From the cell containing the given text, extract its center point as (X, Y) coordinate. 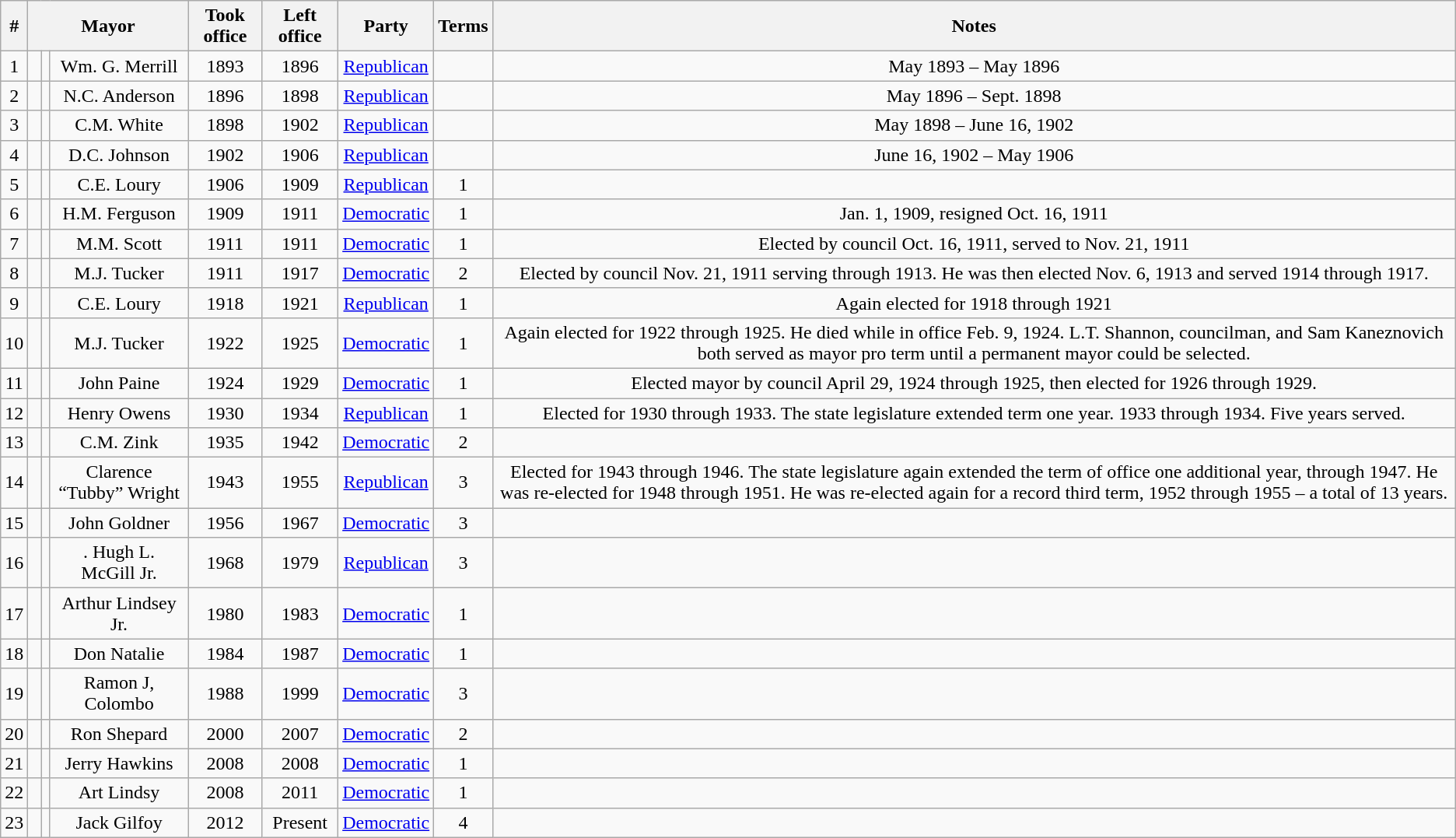
20 (14, 734)
John Goldner (119, 523)
1988 (225, 694)
13 (14, 443)
1999 (300, 694)
1934 (300, 413)
May 1898 – June 16, 1902 (974, 125)
Party (386, 26)
1979 (300, 563)
1956 (225, 523)
1983 (300, 613)
May 1893 – May 1896 (974, 66)
14 (14, 482)
June 16, 1902 – May 1906 (974, 155)
6 (14, 214)
1968 (225, 563)
1893 (225, 66)
1922 (225, 342)
12 (14, 413)
19 (14, 694)
May 1896 – Sept. 1898 (974, 96)
1980 (225, 613)
1955 (300, 482)
1984 (225, 654)
1942 (300, 443)
C.M. Zink (119, 443)
Ron Shepard (119, 734)
Elected for 1930 through 1933. The state legislature extended term one year. 1933 through 1934. Five years served. (974, 413)
1918 (225, 303)
1925 (300, 342)
18 (14, 654)
2007 (300, 734)
Clarence “Tubby” Wright (119, 482)
5 (14, 184)
7 (14, 244)
Art Lindsy (119, 793)
N.C. Anderson (119, 96)
1943 (225, 482)
1921 (300, 303)
1987 (300, 654)
D.C. Johnson (119, 155)
17 (14, 613)
Wm. G. Merrill (119, 66)
16 (14, 563)
1917 (300, 273)
2000 (225, 734)
15 (14, 523)
M.M. Scott (119, 244)
Took office (225, 26)
H.M. Ferguson (119, 214)
C.M. White (119, 125)
Again elected for 1918 through 1921 (974, 303)
Elected by council Oct. 16, 1911, served to Nov. 21, 1911 (974, 244)
Notes (974, 26)
Elected by council Nov. 21, 1911 serving through 1913. He was then elected Nov. 6, 1913 and served 1914 through 1917. (974, 273)
Jack Gilfoy (119, 822)
Present (300, 822)
2012 (225, 822)
2011 (300, 793)
8 (14, 273)
Elected mayor by council April 29, 1924 through 1925, then elected for 1926 through 1929. (974, 383)
22 (14, 793)
10 (14, 342)
John Paine (119, 383)
Jerry Hawkins (119, 763)
Jan. 1, 1909, resigned Oct. 16, 1911 (974, 214)
Don Natalie (119, 654)
Ramon J, Colombo (119, 694)
11 (14, 383)
1924 (225, 383)
. Hugh L. McGill Jr. (119, 563)
1929 (300, 383)
# (14, 26)
9 (14, 303)
1935 (225, 443)
1967 (300, 523)
23 (14, 822)
Arthur Lindsey Jr. (119, 613)
Terms (464, 26)
Left office (300, 26)
21 (14, 763)
1930 (225, 413)
Henry Owens (119, 413)
Mayor (108, 26)
